Determine the (X, Y) coordinate at the center of the cell enclosing the given text.  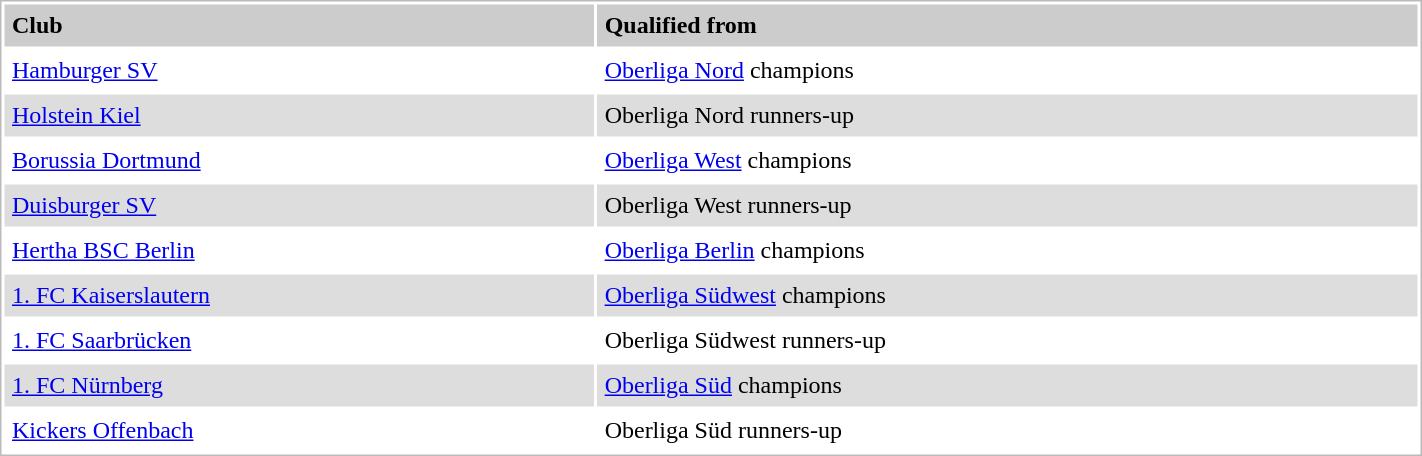
Oberliga Nord champions (1007, 71)
Oberliga Süd runners-up (1007, 431)
Holstein Kiel (299, 115)
Hertha BSC Berlin (299, 251)
Qualified from (1007, 25)
1. FC Saarbrücken (299, 341)
Oberliga Süd champions (1007, 385)
Hamburger SV (299, 71)
Oberliga Südwest champions (1007, 295)
1. FC Nürnberg (299, 385)
Duisburger SV (299, 205)
Kickers Offenbach (299, 431)
Borussia Dortmund (299, 161)
Oberliga West runners-up (1007, 205)
Oberliga Südwest runners-up (1007, 341)
1. FC Kaiserslautern (299, 295)
Oberliga Nord runners-up (1007, 115)
Oberliga West champions (1007, 161)
Club (299, 25)
Oberliga Berlin champions (1007, 251)
